Find where the given text appears and provide that cell's center as (x, y) coordinate. 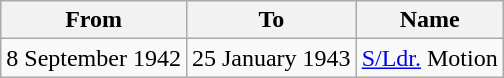
25 January 1943 (271, 58)
8 September 1942 (94, 58)
To (271, 20)
From (94, 20)
S/Ldr. Motion (430, 58)
Name (430, 20)
